Provide the [X, Y] coordinate of the cell's center where the given text is located.  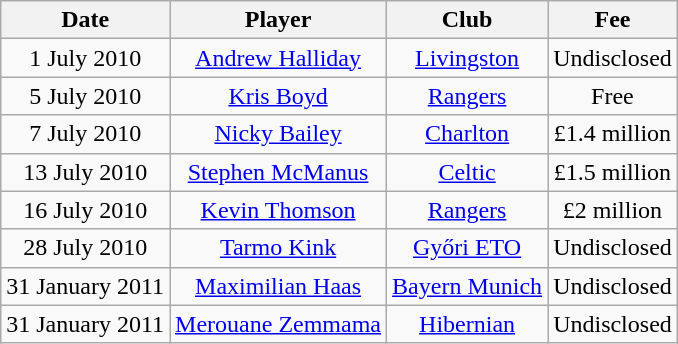
16 July 2010 [86, 210]
£1.4 million [613, 134]
£1.5 million [613, 172]
Tarmo Kink [278, 248]
13 July 2010 [86, 172]
Bayern Munich [468, 286]
Charlton [468, 134]
Player [278, 20]
Hibernian [468, 324]
Celtic [468, 172]
Fee [613, 20]
£2 million [613, 210]
Maximilian Haas [278, 286]
Date [86, 20]
Győri ETO [468, 248]
Stephen McManus [278, 172]
Nicky Bailey [278, 134]
1 July 2010 [86, 58]
Free [613, 96]
28 July 2010 [86, 248]
Merouane Zemmama [278, 324]
Kevin Thomson [278, 210]
5 July 2010 [86, 96]
Andrew Halliday [278, 58]
Club [468, 20]
Livingston [468, 58]
7 July 2010 [86, 134]
Kris Boyd [278, 96]
